Scan for the cell matching the given text and deliver its (x, y) coordinate at center. 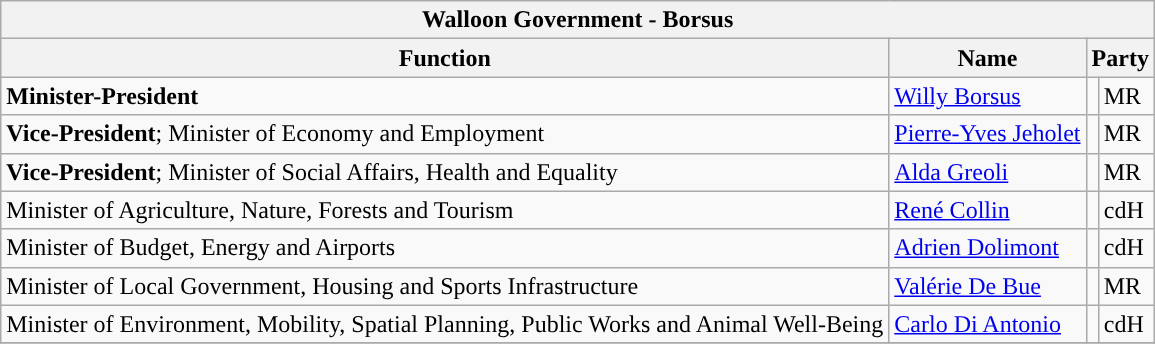
Party (1120, 58)
Minister of Environment, Mobility, Spatial Planning, Public Works and Animal Well-Being (445, 324)
Function (445, 58)
Carlo Di Antonio (988, 324)
Minister of Local Government, Housing and Sports Infrastructure (445, 286)
Pierre-Yves Jeholet (988, 134)
Minister of Agriculture, Nature, Forests and Tourism (445, 210)
Walloon Government - Borsus (578, 20)
Adrien Dolimont (988, 248)
Vice-President; Minister of Economy and Employment (445, 134)
Vice-President; Minister of Social Affairs, Health and Equality (445, 172)
Minister-President (445, 96)
Willy Borsus (988, 96)
Alda Greoli (988, 172)
René Collin (988, 210)
Valérie De Bue (988, 286)
Minister of Budget, Energy and Airports (445, 248)
Name (988, 58)
